Return the [X, Y] coordinate for the center point of the cell that contains the specified text.  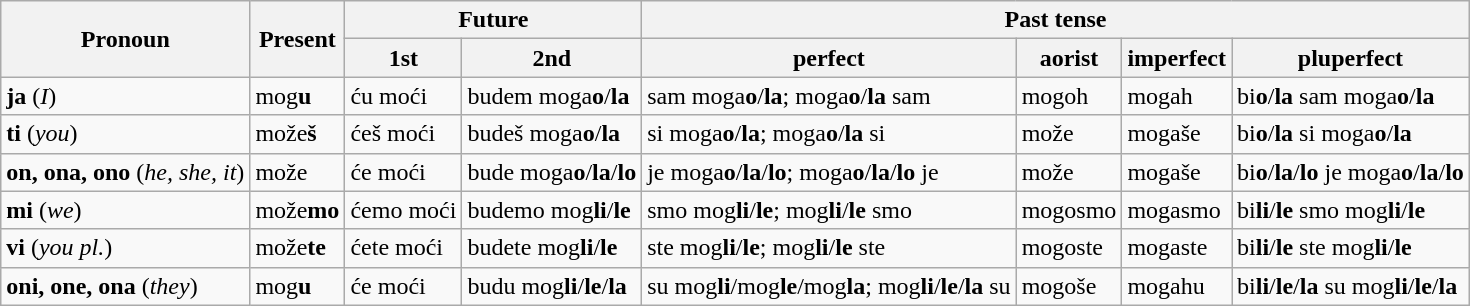
budem mogao/la [552, 96]
mogasmo [1177, 210]
ćeš moći [404, 134]
ste mogli/le; mogli/le ste [829, 248]
ja (I) [126, 96]
ćemo moći [404, 210]
si mogao/la; mogao/la si [829, 134]
1st [404, 58]
su mogli/mogle/mogla; mogli/le/la su [829, 286]
mogah [1177, 96]
aorist [1069, 58]
budeš mogao/la [552, 134]
Past tense [1056, 20]
možemo [298, 210]
možeš [298, 134]
mogoh [1069, 96]
ću moći [404, 96]
mi (we) [126, 210]
mogosmo [1069, 210]
perfect [829, 58]
Future [494, 20]
vi (you pl.) [126, 248]
on, ona, ono (he, she, it) [126, 172]
ti (you) [126, 134]
bili/le ste mogli/le [1351, 248]
mogaste [1177, 248]
ćete moći [404, 248]
mogoše [1069, 286]
imperfect [1177, 58]
sam mogao/la; mogao/la sam [829, 96]
je mogao/la/lo; mogao/la/lo je [829, 172]
bude mogao/la/lo [552, 172]
bio/la sam mogao/la [1351, 96]
možete [298, 248]
smo mogli/le; mogli/le smo [829, 210]
oni, one, ona (they) [126, 286]
mogahu [1177, 286]
budete mogli/le [552, 248]
Pronoun [126, 39]
bili/le/la su mogli/le/la [1351, 286]
mogoste [1069, 248]
bili/le smo mogli/le [1351, 210]
2nd [552, 58]
pluperfect [1351, 58]
budemo mogli/le [552, 210]
bio/la/lo je mogao/la/lo [1351, 172]
budu mogli/le/la [552, 286]
bio/la si mogao/la [1351, 134]
Present [298, 39]
